Return the [X, Y] coordinate for the center point of the cell that contains the specified text.  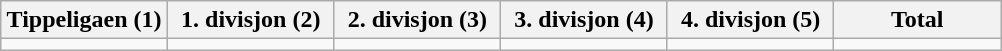
Tippeligaen (1) [84, 20]
1. divisjon (2) [250, 20]
2. divisjon (3) [418, 20]
4. divisjon (5) [750, 20]
3. divisjon (4) [584, 20]
Total [918, 20]
